Extract the (x, y) coordinate from the center of the cell holding the provided text.  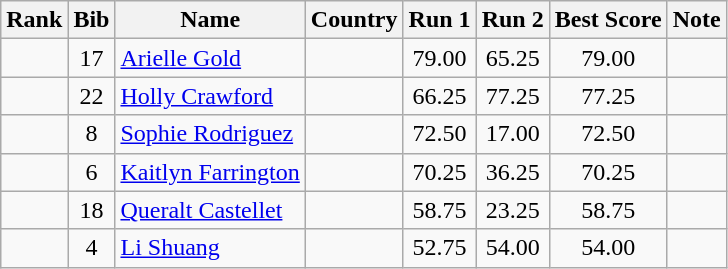
17.00 (512, 134)
Best Score (608, 20)
Holly Crawford (210, 96)
Bib (92, 20)
Arielle Gold (210, 58)
17 (92, 58)
22 (92, 96)
Run 2 (512, 20)
Country (354, 20)
Note (696, 20)
66.25 (440, 96)
4 (92, 248)
6 (92, 172)
23.25 (512, 210)
Kaitlyn Farrington (210, 172)
Sophie Rodriguez (210, 134)
Rank (34, 20)
Li Shuang (210, 248)
Run 1 (440, 20)
Queralt Castellet (210, 210)
65.25 (512, 58)
52.75 (440, 248)
18 (92, 210)
Name (210, 20)
8 (92, 134)
36.25 (512, 172)
